Locate the cell with the specified text and output its [x, y] center coordinate. 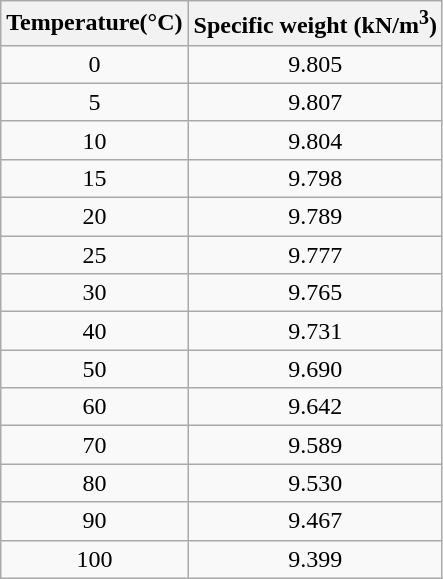
70 [94, 445]
10 [94, 140]
50 [94, 369]
25 [94, 255]
9.798 [315, 178]
9.807 [315, 102]
Temperature(°C) [94, 24]
80 [94, 483]
9.642 [315, 407]
9.530 [315, 483]
0 [94, 64]
9.731 [315, 331]
40 [94, 331]
20 [94, 217]
9.777 [315, 255]
9.805 [315, 64]
30 [94, 293]
Specific weight (kN/m3) [315, 24]
9.690 [315, 369]
100 [94, 559]
9.789 [315, 217]
9.399 [315, 559]
9.765 [315, 293]
90 [94, 521]
15 [94, 178]
60 [94, 407]
9.467 [315, 521]
9.804 [315, 140]
5 [94, 102]
9.589 [315, 445]
